Output the (X, Y) coordinate of the center of the cell containing the given text.  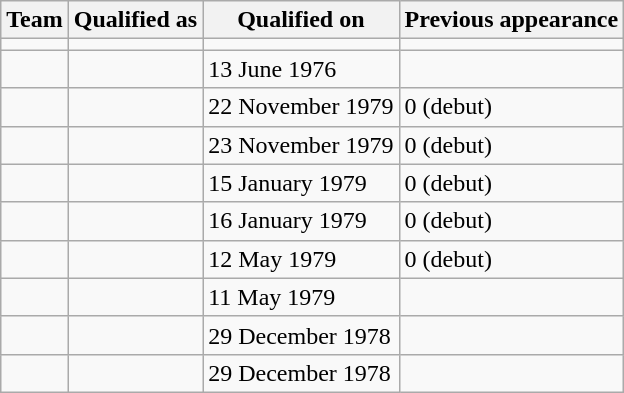
Team (35, 20)
Previous appearance (512, 20)
22 November 1979 (301, 107)
16 January 1979 (301, 221)
13 June 1976 (301, 69)
23 November 1979 (301, 145)
Qualified as (135, 20)
12 May 1979 (301, 259)
11 May 1979 (301, 297)
15 January 1979 (301, 183)
Qualified on (301, 20)
